Find where the given text appears and provide that cell's center as [x, y] coordinate. 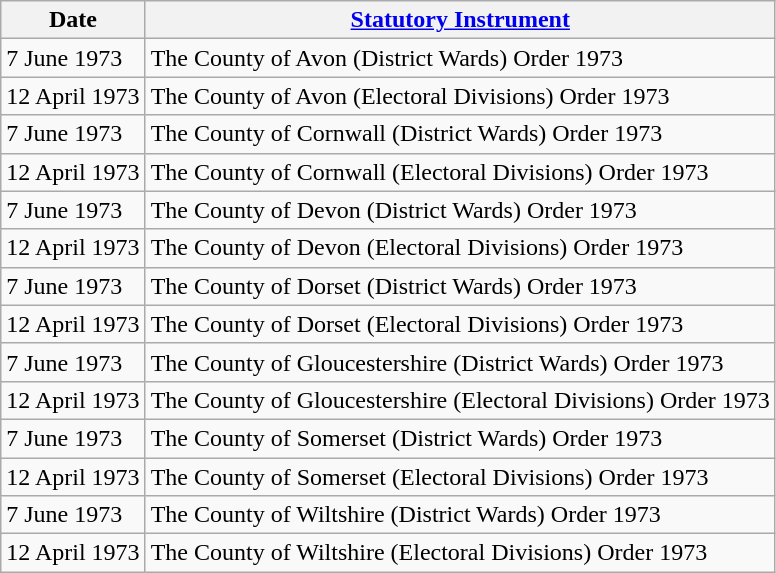
Date [73, 20]
The County of Gloucestershire (District Wards) Order 1973 [460, 362]
The County of Dorset (Electoral Divisions) Order 1973 [460, 324]
The County of Devon (District Wards) Order 1973 [460, 210]
The County of Cornwall (District Wards) Order 1973 [460, 134]
The County of Somerset (Electoral Divisions) Order 1973 [460, 477]
The County of Dorset (District Wards) Order 1973 [460, 286]
The County of Wiltshire (Electoral Divisions) Order 1973 [460, 553]
The County of Devon (Electoral Divisions) Order 1973 [460, 248]
The County of Wiltshire (District Wards) Order 1973 [460, 515]
Statutory Instrument [460, 20]
The County of Somerset (District Wards) Order 1973 [460, 438]
The County of Gloucestershire (Electoral Divisions) Order 1973 [460, 400]
The County of Cornwall (Electoral Divisions) Order 1973 [460, 172]
The County of Avon (District Wards) Order 1973 [460, 58]
The County of Avon (Electoral Divisions) Order 1973 [460, 96]
